Find where the given text appears and provide that cell's center as [x, y] coordinate. 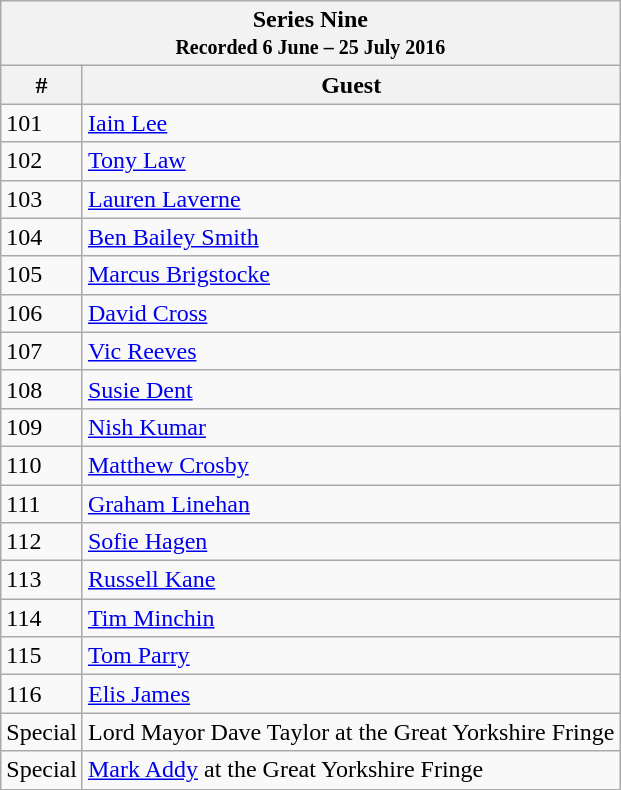
Marcus Brigstocke [350, 275]
109 [42, 427]
107 [42, 351]
115 [42, 656]
102 [42, 161]
Graham Linehan [350, 503]
Nish Kumar [350, 427]
Russell Kane [350, 580]
113 [42, 580]
David Cross [350, 313]
104 [42, 237]
Elis James [350, 694]
# [42, 85]
108 [42, 389]
112 [42, 542]
110 [42, 465]
Ben Bailey Smith [350, 237]
Susie Dent [350, 389]
Series NineRecorded 6 June – 25 July 2016 [310, 34]
Iain Lee [350, 123]
101 [42, 123]
103 [42, 199]
Mark Addy at the Great Yorkshire Fringe [350, 770]
116 [42, 694]
114 [42, 618]
Matthew Crosby [350, 465]
Sofie Hagen [350, 542]
Lauren Laverne [350, 199]
105 [42, 275]
Tom Parry [350, 656]
Tony Law [350, 161]
Vic Reeves [350, 351]
Tim Minchin [350, 618]
Guest [350, 85]
Lord Mayor Dave Taylor at the Great Yorkshire Fringe [350, 732]
106 [42, 313]
111 [42, 503]
